For the text-containing cell, return its midpoint in [X, Y] coordinate format. 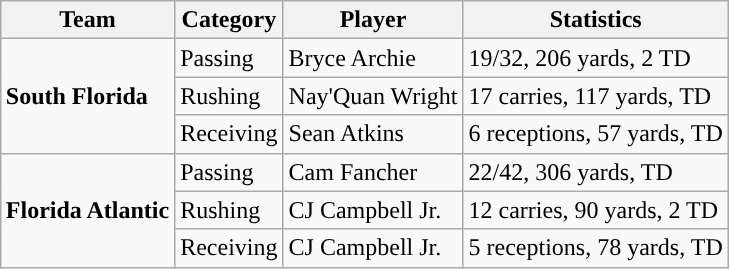
Cam Fancher [373, 172]
6 receptions, 57 yards, TD [596, 134]
Bryce Archie [373, 58]
Player [373, 20]
12 carries, 90 yards, 2 TD [596, 210]
South Florida [87, 96]
Nay'Quan Wright [373, 96]
17 carries, 117 yards, TD [596, 96]
22/42, 306 yards, TD [596, 172]
Florida Atlantic [87, 210]
Category [229, 20]
Team [87, 20]
Sean Atkins [373, 134]
5 receptions, 78 yards, TD [596, 248]
19/32, 206 yards, 2 TD [596, 58]
Statistics [596, 20]
